Find where the given text appears and provide that cell's center as [x, y] coordinate. 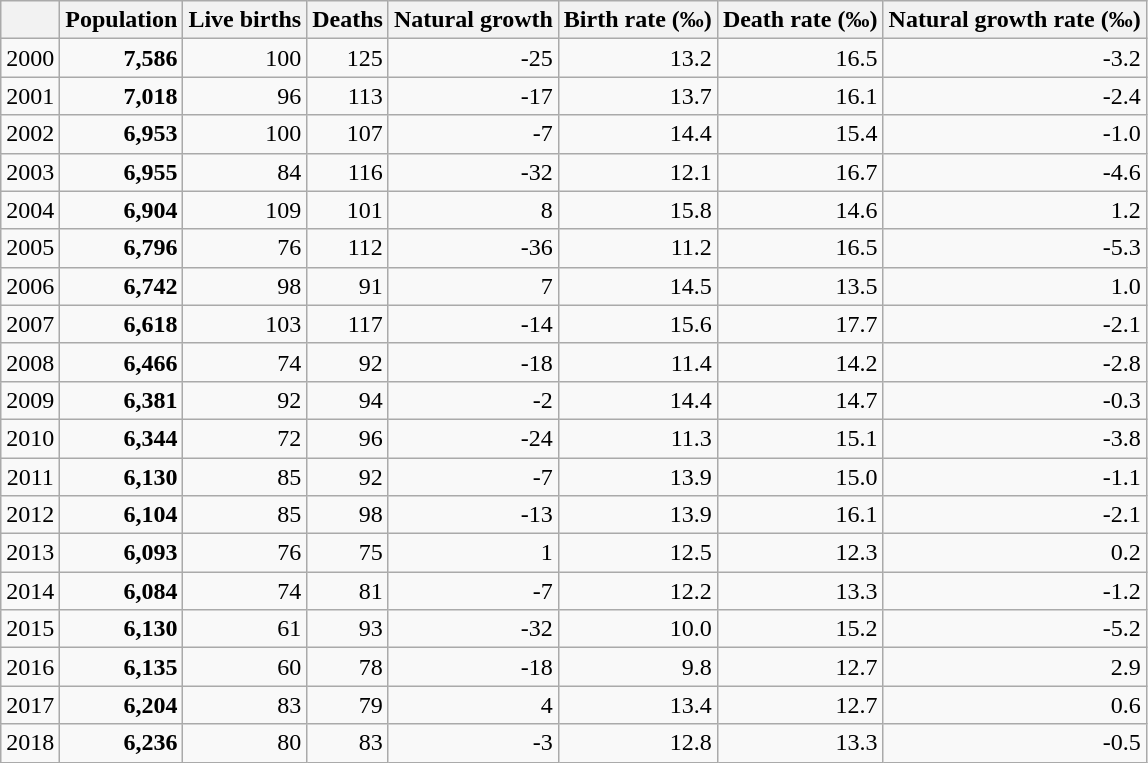
12.5 [638, 553]
-3.8 [1014, 438]
-1.0 [1014, 134]
2010 [30, 438]
1.2 [1014, 210]
7,018 [122, 96]
78 [348, 667]
103 [245, 324]
Population [122, 20]
6,953 [122, 134]
9.8 [638, 667]
-2.8 [1014, 362]
6,796 [122, 248]
2015 [30, 629]
-24 [473, 438]
101 [348, 210]
6,466 [122, 362]
91 [348, 286]
11.3 [638, 438]
-1.1 [1014, 477]
6,135 [122, 667]
79 [348, 705]
2011 [30, 477]
13.5 [800, 286]
17.7 [800, 324]
10.0 [638, 629]
112 [348, 248]
-5.3 [1014, 248]
12.8 [638, 743]
80 [245, 743]
-3.2 [1014, 58]
2.9 [1014, 667]
-2.4 [1014, 96]
-3 [473, 743]
15.6 [638, 324]
93 [348, 629]
Birth rate (‰) [638, 20]
-0.5 [1014, 743]
15.1 [800, 438]
81 [348, 591]
6,236 [122, 743]
6,084 [122, 591]
6,955 [122, 172]
-0.3 [1014, 400]
14.6 [800, 210]
-4.6 [1014, 172]
107 [348, 134]
2008 [30, 362]
117 [348, 324]
1 [473, 553]
94 [348, 400]
15.2 [800, 629]
7 [473, 286]
-13 [473, 515]
15.8 [638, 210]
109 [245, 210]
13.4 [638, 705]
2001 [30, 96]
2007 [30, 324]
Deaths [348, 20]
6,381 [122, 400]
4 [473, 705]
113 [348, 96]
14.2 [800, 362]
-17 [473, 96]
60 [245, 667]
116 [348, 172]
6,104 [122, 515]
-36 [473, 248]
6,093 [122, 553]
6,344 [122, 438]
1.0 [1014, 286]
Natural growth [473, 20]
-5.2 [1014, 629]
7,586 [122, 58]
Live births [245, 20]
-1.2 [1014, 591]
0.6 [1014, 705]
-2 [473, 400]
2005 [30, 248]
13.2 [638, 58]
84 [245, 172]
-25 [473, 58]
15.4 [800, 134]
Death rate (‰) [800, 20]
2014 [30, 591]
2006 [30, 286]
2012 [30, 515]
75 [348, 553]
14.7 [800, 400]
0.2 [1014, 553]
6,904 [122, 210]
2000 [30, 58]
13.7 [638, 96]
-14 [473, 324]
11.2 [638, 248]
2017 [30, 705]
12.2 [638, 591]
6,618 [122, 324]
11.4 [638, 362]
14.5 [638, 286]
2016 [30, 667]
72 [245, 438]
2013 [30, 553]
8 [473, 210]
16.7 [800, 172]
2002 [30, 134]
2018 [30, 743]
2004 [30, 210]
2003 [30, 172]
2009 [30, 400]
6,742 [122, 286]
125 [348, 58]
15.0 [800, 477]
Natural growth rate (‰) [1014, 20]
61 [245, 629]
6,204 [122, 705]
12.3 [800, 553]
12.1 [638, 172]
